Detect which cell encompasses the target text, then output its [x, y] center coordinate. 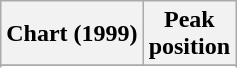
Peakposition [189, 34]
Chart (1999) [72, 34]
